Determine the [X, Y] coordinate at the center of the cell enclosing the given text.  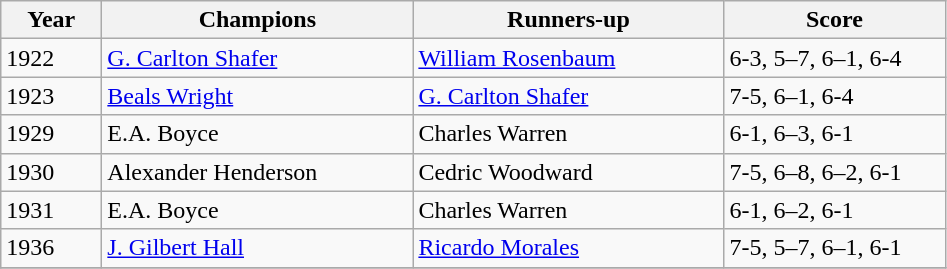
1929 [52, 134]
1930 [52, 172]
Ricardo Morales [568, 248]
6-1, 6–2, 6-1 [834, 210]
1931 [52, 210]
J. Gilbert Hall [258, 248]
7-5, 6–8, 6–2, 6-1 [834, 172]
Score [834, 20]
Beals Wright [258, 96]
William Rosenbaum [568, 58]
Alexander Henderson [258, 172]
1936 [52, 248]
Champions [258, 20]
Runners-up [568, 20]
1922 [52, 58]
Cedric Woodward [568, 172]
7-5, 6–1, 6-4 [834, 96]
6-3, 5–7, 6–1, 6-4 [834, 58]
6-1, 6–3, 6-1 [834, 134]
1923 [52, 96]
7-5, 5–7, 6–1, 6-1 [834, 248]
Year [52, 20]
